Find where the given text appears and provide that cell's center as (x, y) coordinate. 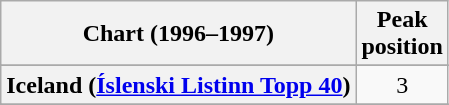
Chart (1996–1997) (178, 34)
Peakposition (402, 34)
Iceland (Íslenski Listinn Topp 40) (178, 85)
3 (402, 85)
